Pinpoint the cell where the given text exists, returning its (X, Y) midpoint coordinate. 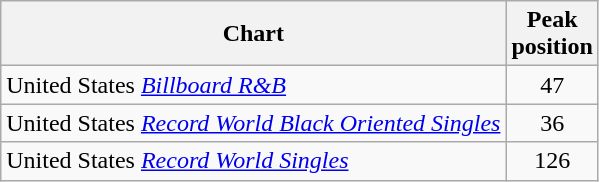
United States Billboard R&B (254, 85)
36 (552, 123)
Peakposition (552, 34)
United States Record World Singles (254, 161)
Chart (254, 34)
United States Record World Black Oriented Singles (254, 123)
126 (552, 161)
47 (552, 85)
